Determine the [X, Y] coordinate at the center of the cell enclosing the given text.  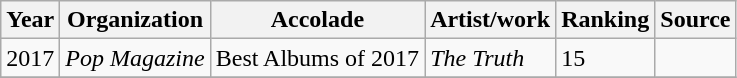
Pop Magazine [135, 58]
The Truth [490, 58]
Organization [135, 20]
Accolade [317, 20]
2017 [30, 58]
Source [696, 20]
Artist/work [490, 20]
Year [30, 20]
15 [606, 58]
Best Albums of 2017 [317, 58]
Ranking [606, 20]
